Find where the given text appears and provide that cell's center as (X, Y) coordinate. 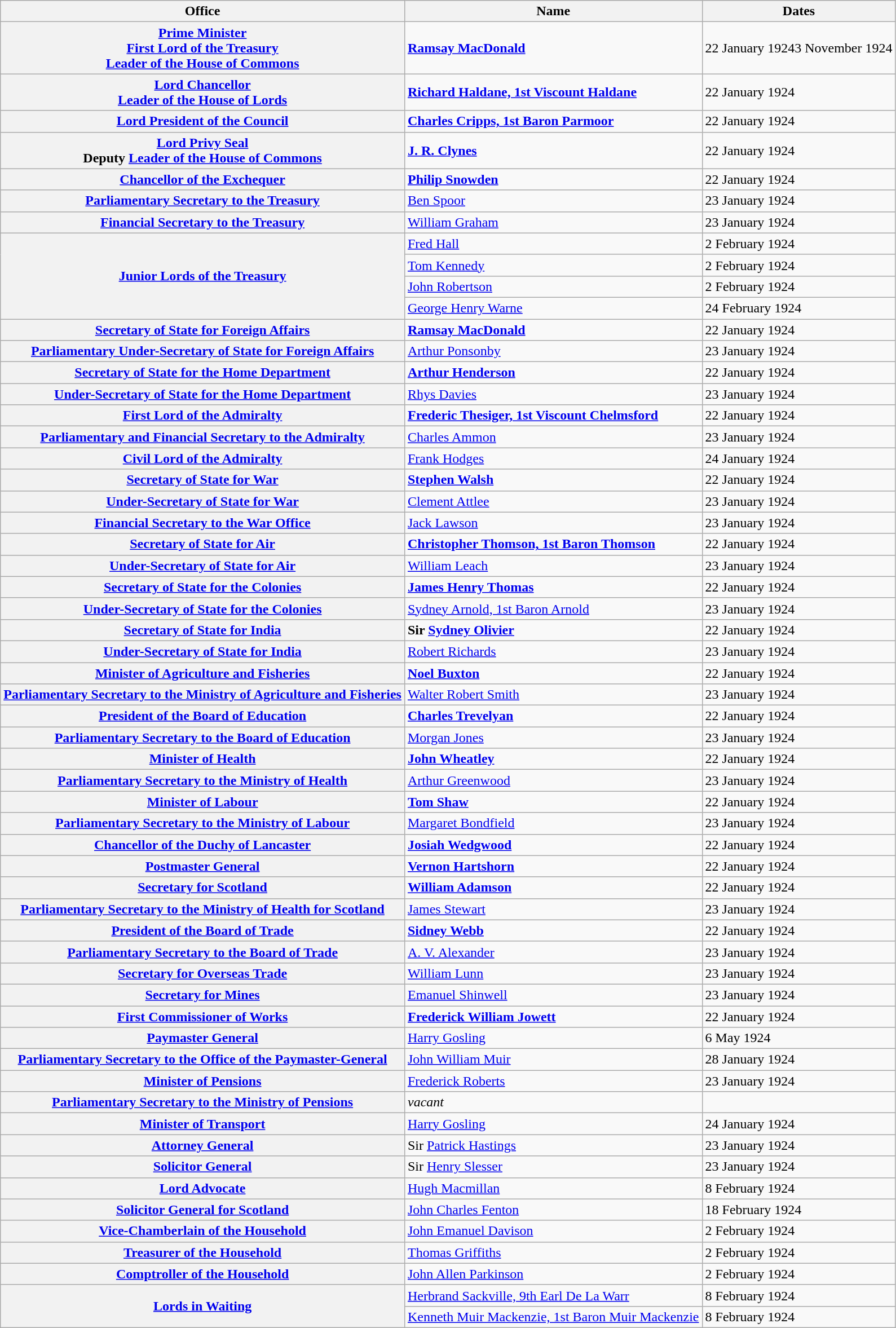
Parliamentary Secretary to the Office of the Paymaster-General (203, 1060)
Minister of Transport (203, 1124)
Sir Sydney Olivier (553, 630)
Dates (798, 11)
Minister of Labour (203, 802)
Noel Buxton (553, 673)
Charles Cripps, 1st Baron Parmoor (553, 121)
Secretary of State for War (203, 480)
Parliamentary Secretary to the Ministry of Pensions (203, 1102)
Under-Secretary of State for the Colonies (203, 608)
Secretary for Mines (203, 995)
Arthur Ponsonby (553, 351)
Morgan Jones (553, 738)
James Stewart (553, 909)
Office (203, 11)
President of the Board of Trade (203, 930)
Minister of Pensions (203, 1081)
Lord ChancellorLeader of the House of Lords (203, 92)
William Leach (553, 566)
Frederic Thesiger, 1st Viscount Chelmsford (553, 416)
Tom Shaw (553, 802)
Josiah Wedgwood (553, 845)
Sidney Webb (553, 930)
Christopher Thomson, 1st Baron Thomson (553, 544)
Financial Secretary to the War Office (203, 523)
Rhys Davies (553, 394)
Vernon Hartshorn (553, 866)
Junior Lords of the Treasury (203, 276)
Parliamentary Secretary to the Board of Trade (203, 952)
Arthur Greenwood (553, 780)
John Wheatley (553, 759)
John Emanuel Davison (553, 1231)
Postmaster General (203, 866)
Chancellor of the Exchequer (203, 179)
Charles Trevelyan (553, 716)
Lord Advocate (203, 1188)
Herbrand Sackville, 9th Earl De La Warr (553, 1295)
Under-Secretary of State for War (203, 501)
Minister of Health (203, 759)
vacant (553, 1102)
Secretary of State for Foreign Affairs (203, 330)
Sir Henry Slesser (553, 1167)
Robert Richards (553, 651)
Parliamentary Secretary to the Board of Education (203, 738)
Paymaster General (203, 1038)
Comptroller of the Household (203, 1274)
Tom Kennedy (553, 265)
Under-Secretary of State for India (203, 651)
Thomas Griffiths (553, 1252)
Parliamentary Secretary to the Treasury (203, 201)
Parliamentary and Financial Secretary to the Admiralty (203, 437)
President of the Board of Education (203, 716)
Richard Haldane, 1st Viscount Haldane (553, 92)
A. V. Alexander (553, 952)
First Lord of the Admiralty (203, 416)
Ben Spoor (553, 201)
William Lunn (553, 973)
Under-Secretary of State for the Home Department (203, 394)
Frank Hodges (553, 458)
Name (553, 11)
28 January 1924 (798, 1060)
Frederick Roberts (553, 1081)
Philip Snowden (553, 179)
Walter Robert Smith (553, 695)
Parliamentary Secretary to the Ministry of Health for Scotland (203, 909)
Emanuel Shinwell (553, 995)
Lord Privy SealDeputy Leader of the House of Commons (203, 150)
Secretary of State for India (203, 630)
J. R. Clynes (553, 150)
Sir Patrick Hastings (553, 1145)
Secretary for Overseas Trade (203, 973)
Vice-Chamberlain of the Household (203, 1231)
Hugh Macmillan (553, 1188)
John Allen Parkinson (553, 1274)
James Henry Thomas (553, 587)
24 February 1924 (798, 308)
John Robertson (553, 286)
Sydney Arnold, 1st Baron Arnold (553, 608)
Clement Attlee (553, 501)
John Charles Fenton (553, 1210)
Parliamentary Secretary to the Ministry of Health (203, 780)
22 January 19243 November 1924 (798, 48)
Treasurer of the Household (203, 1252)
Kenneth Muir Mackenzie, 1st Baron Muir Mackenzie (553, 1317)
Stephen Walsh (553, 480)
Parliamentary Secretary to the Ministry of Agriculture and Fisheries (203, 695)
Attorney General (203, 1145)
Prime MinisterFirst Lord of the TreasuryLeader of the House of Commons (203, 48)
Parliamentary Under-Secretary of State for Foreign Affairs (203, 351)
Secretary of State for the Colonies (203, 587)
Parliamentary Secretary to the Ministry of Labour (203, 823)
Financial Secretary to the Treasury (203, 222)
Fred Hall (553, 244)
Arthur Henderson (553, 373)
William Adamson (553, 888)
Frederick William Jowett (553, 1017)
Lord President of the Council (203, 121)
Secretary of State for the Home Department (203, 373)
Secretary of State for Air (203, 544)
Chancellor of the Duchy of Lancaster (203, 845)
Secretary for Scotland (203, 888)
18 February 1924 (798, 1210)
Solicitor General (203, 1167)
Under-Secretary of State for Air (203, 566)
Jack Lawson (553, 523)
Lords in Waiting (203, 1306)
George Henry Warne (553, 308)
William Graham (553, 222)
John William Muir (553, 1060)
Civil Lord of the Admiralty (203, 458)
6 May 1924 (798, 1038)
Solicitor General for Scotland (203, 1210)
Minister of Agriculture and Fisheries (203, 673)
Charles Ammon (553, 437)
Margaret Bondfield (553, 823)
First Commissioner of Works (203, 1017)
